Output the [x, y] coordinate of the center of the cell containing the given text.  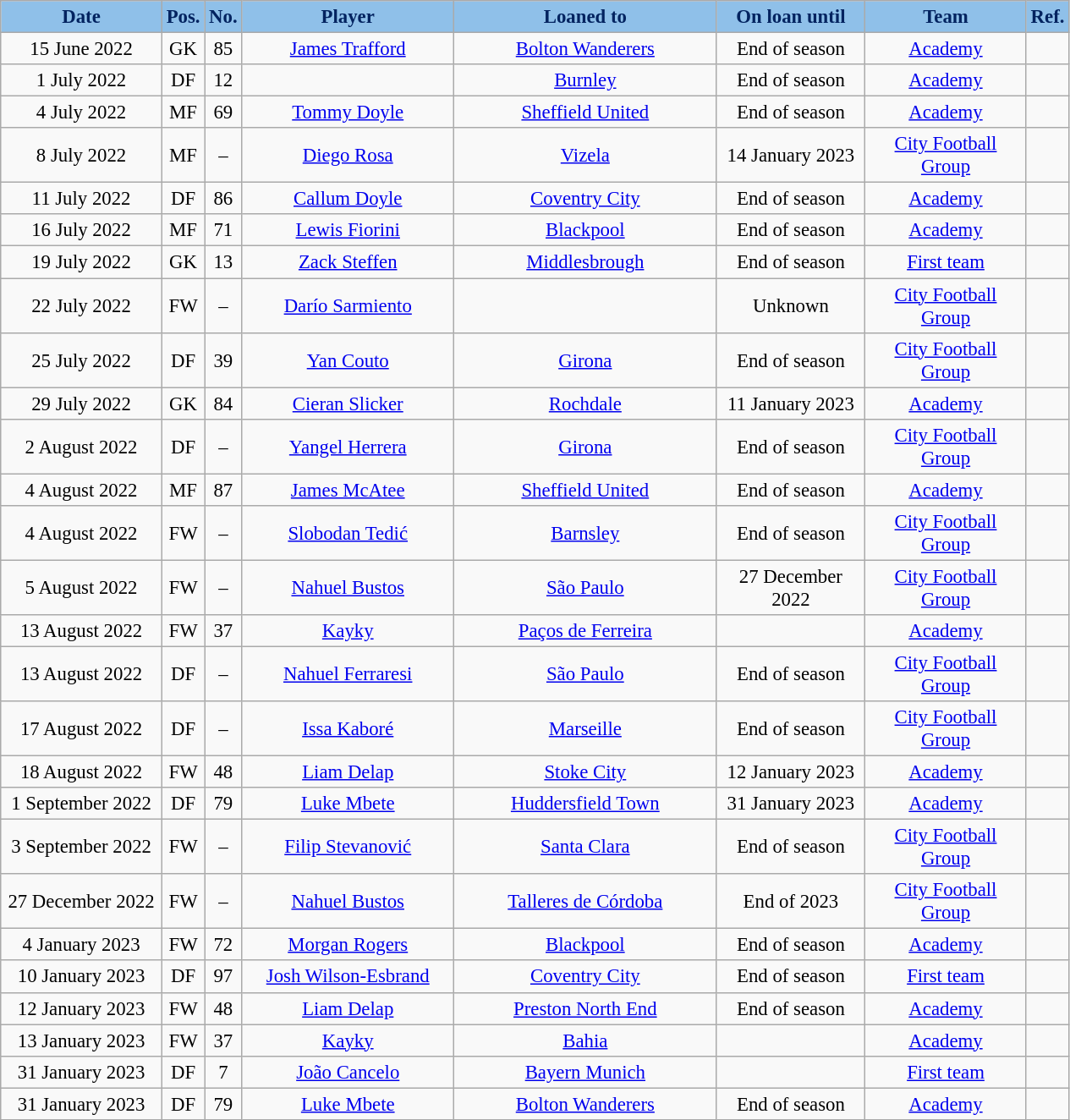
Ref. [1047, 17]
11 July 2022 [81, 199]
72 [223, 945]
On loan until [791, 17]
Player [348, 17]
Bahia [585, 1040]
Rochdale [585, 404]
Date [81, 17]
Vizela [585, 156]
Marseille [585, 729]
84 [223, 404]
João Cancelo [348, 1072]
15 June 2022 [81, 49]
2 August 2022 [81, 447]
Issa Kaboré [348, 729]
14 January 2023 [791, 156]
Josh Wilson-Esbrand [348, 977]
71 [223, 231]
End of 2023 [791, 902]
Zack Steffen [348, 262]
James McAtee [348, 490]
39 [223, 360]
10 January 2023 [81, 977]
Slobodan Tedić [348, 533]
25 July 2022 [81, 360]
7 [223, 1072]
Bayern Munich [585, 1072]
13 January 2023 [81, 1040]
Cieran Slicker [348, 404]
16 July 2022 [81, 231]
1 July 2022 [81, 80]
13 [223, 262]
Stoke City [585, 772]
Lewis Fiorini [348, 231]
69 [223, 113]
Barnsley [585, 533]
Tommy Doyle [348, 113]
29 July 2022 [81, 404]
18 August 2022 [81, 772]
Nahuel Ferraresi [348, 673]
8 July 2022 [81, 156]
Paços de Ferreira [585, 631]
Santa Clara [585, 848]
12 [223, 80]
Huddersfield Town [585, 804]
86 [223, 199]
4 January 2023 [81, 945]
97 [223, 977]
Darío Sarmiento [348, 306]
Yangel Herrera [348, 447]
5 August 2022 [81, 587]
Morgan Rogers [348, 945]
17 August 2022 [81, 729]
19 July 2022 [81, 262]
Preston North End [585, 1008]
Diego Rosa [348, 156]
87 [223, 490]
No. [223, 17]
4 July 2022 [81, 113]
1 September 2022 [81, 804]
Unknown [791, 306]
Filip Stevanović [348, 848]
Middlesbrough [585, 262]
85 [223, 49]
Loaned to [585, 17]
3 September 2022 [81, 848]
James Trafford [348, 49]
11 January 2023 [791, 404]
Yan Couto [348, 360]
Team [946, 17]
22 July 2022 [81, 306]
Burnley [585, 80]
Callum Doyle [348, 199]
Pos. [183, 17]
Talleres de Córdoba [585, 902]
